Return the [x, y] coordinate for the center point of the cell that contains the specified text.  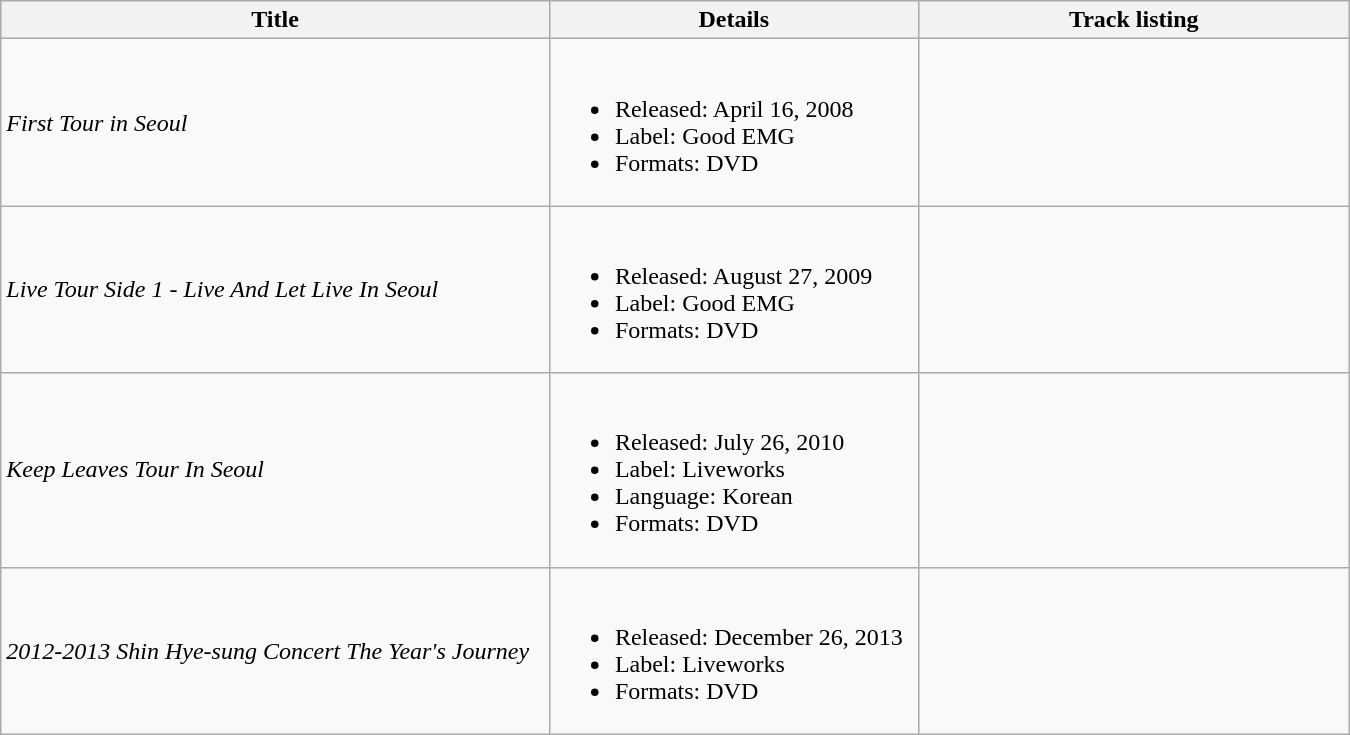
Released: August 27, 2009Label: Good EMGFormats: DVD [734, 290]
Keep Leaves Tour In Seoul [276, 470]
Live Tour Side 1 - Live And Let Live In Seoul [276, 290]
Track listing [1134, 20]
Released: July 26, 2010Label: LiveworksLanguage: KoreanFormats: DVD [734, 470]
First Tour in Seoul [276, 122]
Released: December 26, 2013Label: LiveworksFormats: DVD [734, 650]
Title [276, 20]
Released: April 16, 2008Label: Good EMGFormats: DVD [734, 122]
2012-2013 Shin Hye-sung Concert The Year's Journey [276, 650]
Details [734, 20]
